Pinpoint the cell where the given text exists, returning its (X, Y) midpoint coordinate. 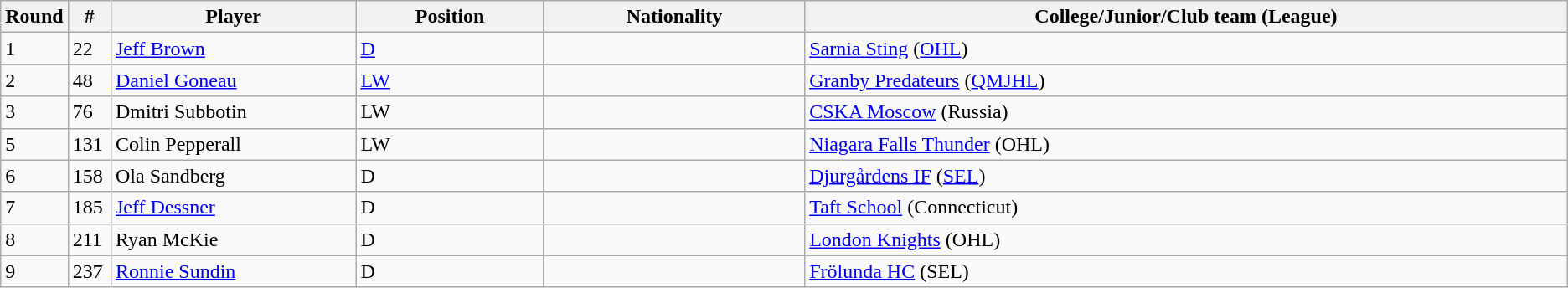
9 (34, 271)
Taft School (Connecticut) (1186, 208)
# (89, 17)
Jeff Dessner (233, 208)
Jeff Brown (233, 49)
London Knights (OHL) (1186, 239)
Granby Predateurs (QMJHL) (1186, 80)
Sarnia Sting (OHL) (1186, 49)
Ryan McKie (233, 239)
Frölunda HC (SEL) (1186, 271)
2 (34, 80)
48 (89, 80)
Colin Pepperall (233, 144)
College/Junior/Club team (League) (1186, 17)
5 (34, 144)
Ola Sandberg (233, 176)
185 (89, 208)
158 (89, 176)
Ronnie Sundin (233, 271)
Position (450, 17)
3 (34, 112)
76 (89, 112)
CSKA Moscow (Russia) (1186, 112)
Niagara Falls Thunder (OHL) (1186, 144)
Daniel Goneau (233, 80)
Dmitri Subbotin (233, 112)
6 (34, 176)
22 (89, 49)
Round (34, 17)
237 (89, 271)
1 (34, 49)
8 (34, 239)
Nationality (673, 17)
Player (233, 17)
211 (89, 239)
7 (34, 208)
Djurgårdens IF (SEL) (1186, 176)
131 (89, 144)
